Scan for the cell matching the given text and deliver its [x, y] coordinate at center. 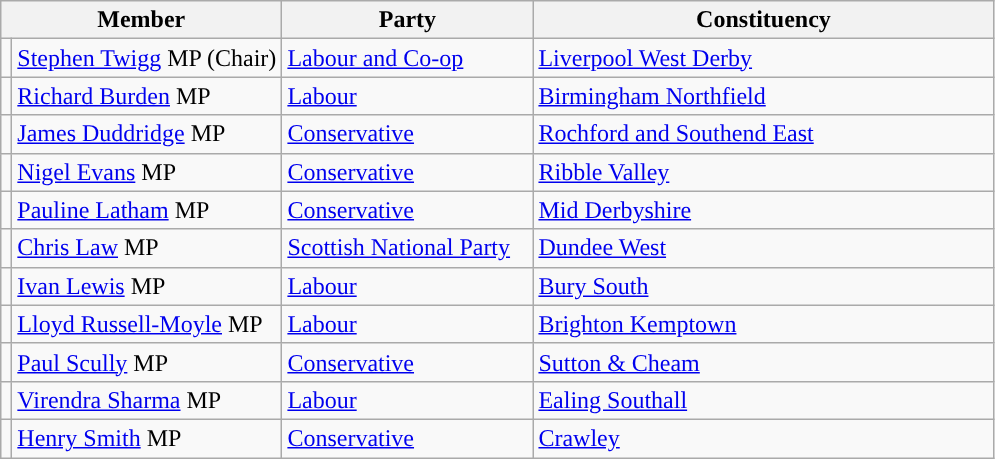
Ealing Southall [764, 400]
James Duddridge MP [147, 134]
Nigel Evans MP [147, 172]
Bury South [764, 286]
Scottish National Party [408, 248]
Sutton & Cheam [764, 362]
Ivan Lewis MP [147, 286]
Birmingham Northfield [764, 96]
Richard Burden MP [147, 96]
Chris Law MP [147, 248]
Constituency [764, 20]
Dundee West [764, 248]
Stephen Twigg MP (Chair) [147, 58]
Virendra Sharma MP [147, 400]
Member [142, 20]
Mid Derbyshire [764, 210]
Henry Smith MP [147, 438]
Crawley [764, 438]
Ribble Valley [764, 172]
Brighton Kemptown [764, 324]
Rochford and Southend East [764, 134]
Pauline Latham MP [147, 210]
Liverpool West Derby [764, 58]
Paul Scully MP [147, 362]
Party [408, 20]
Lloyd Russell-Moyle MP [147, 324]
Labour and Co-op [408, 58]
